Output the [X, Y] coordinate of the center of the cell containing the given text.  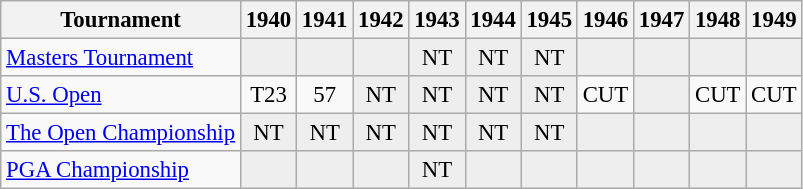
T23 [268, 95]
1948 [718, 20]
1945 [549, 20]
1946 [605, 20]
U.S. Open [121, 95]
57 [325, 95]
Masters Tournament [121, 58]
1941 [325, 20]
Tournament [121, 20]
PGA Championship [121, 170]
The Open Championship [121, 133]
1942 [381, 20]
1944 [493, 20]
1940 [268, 20]
1947 [661, 20]
1943 [437, 20]
1949 [774, 20]
